Locate the cell with the specified text and output its (x, y) center coordinate. 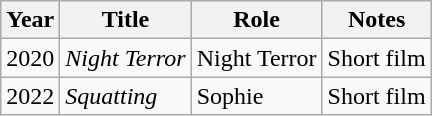
Sophie (256, 96)
Squatting (126, 96)
Title (126, 20)
2020 (30, 58)
2022 (30, 96)
Year (30, 20)
Notes (376, 20)
Role (256, 20)
